Identify which cell holds the provided text, then report its (x, y) central coordinate. 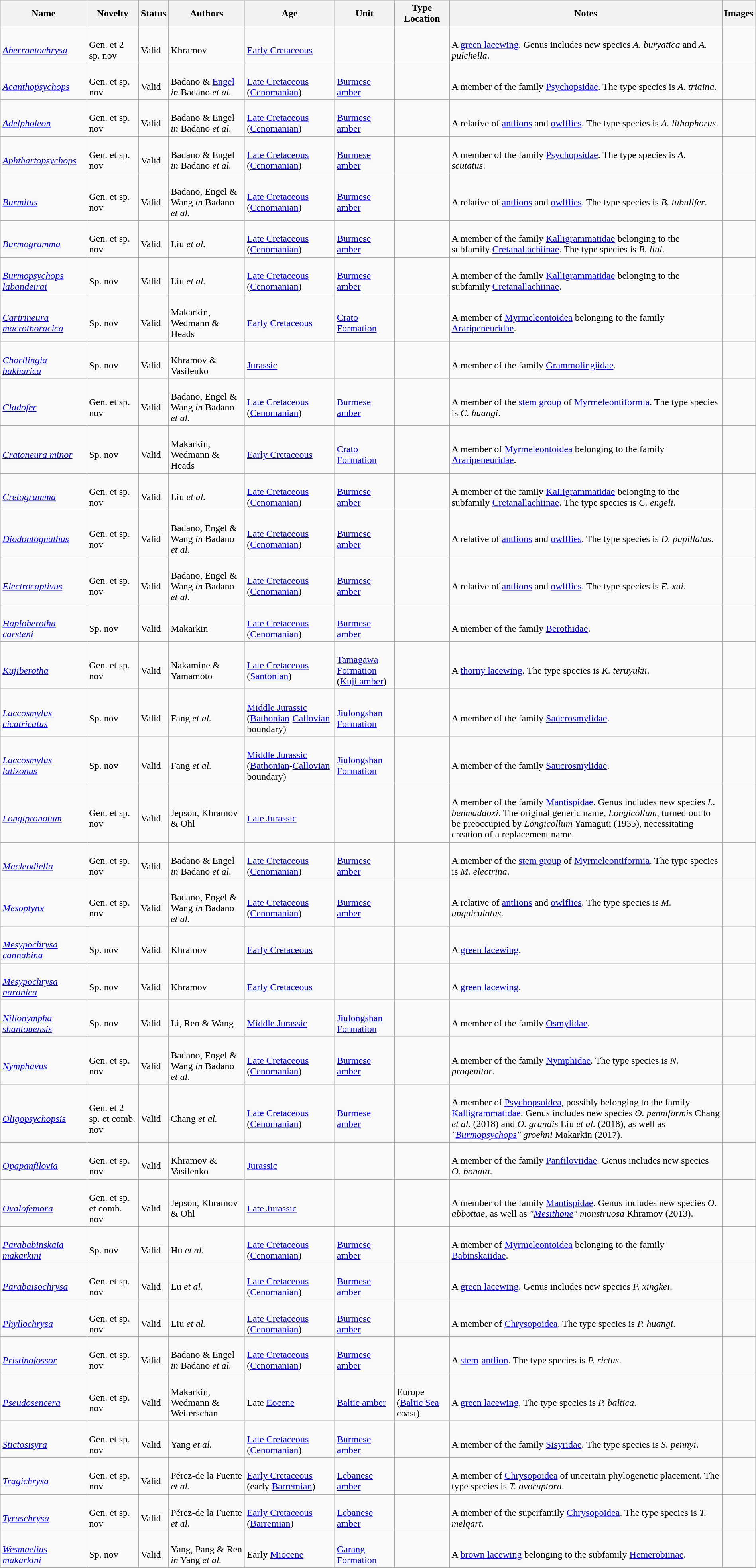
Haploberotha carsteni (44, 623)
A member of Chrysopoidea. The type species is P. huangi. (586, 1318)
Kujiberotha (44, 665)
A member of the family Osmylidae. (586, 1018)
Gen. et sp. et comb. nov (113, 1203)
Tamagawa Formation(Kuji amber) (364, 665)
Mesoptynx (44, 903)
Adelpholeon (44, 118)
Nilionympha shantouensis (44, 1018)
Early Cretaceous (Barremian) (290, 1513)
Pristinofossor (44, 1355)
Mesypochrysa cannabina (44, 945)
Pseudosencera (44, 1397)
Type Location (422, 14)
Authors (207, 14)
Phyllochrysa (44, 1318)
A brown lacewing belonging to the subfamily Hemerobiinae. (586, 1549)
Chorilingia bakharica (44, 360)
A member of the family Kalligrammatidae belonging to the subfamily Cretanallachiinae. (586, 276)
A green lacewing. The type species is P. baltica. (586, 1397)
Nymphavus (44, 1060)
A stem-antlion. The type species is P. rictus. (586, 1355)
Yang, Pang & Ren in Yang et al. (207, 1549)
Unit (364, 14)
A relative of antlions and owlflies. The type species is E. xui. (586, 581)
Late Cretaceous (Santonian) (290, 665)
Cratoneura minor (44, 449)
Aberrantochrysa (44, 45)
A member of Myrmeleontoidea belonging to the family Babinskaiidae. (586, 1245)
A member of the stem group of Myrmeleontiformia. The type species is C. huangi. (586, 402)
Garang Formation (364, 1549)
Wesmaelius makarkini (44, 1549)
Caririneura macrothoracica (44, 317)
Stictosisyra (44, 1439)
Li, Ren & Wang (207, 1018)
A thorny lacewing. The type species is K. teruyukii. (586, 665)
Status (154, 14)
Aphthartopsychops (44, 155)
Gen. et 2 sp. nov (113, 45)
Age (290, 14)
A member of the family Berothidae. (586, 623)
A relative of antlions and owlflies. The type species is M. unguiculatus. (586, 903)
Burmitus (44, 197)
A relative of antlions and owlflies. The type species is B. tubulifer. (586, 197)
Name (44, 14)
Acanthopsychops (44, 81)
A member of the family Kalligrammatidae belonging to the subfamily Cretanallachiinae. The type species is C. engeli. (586, 491)
Yang et al. (207, 1439)
A green lacewing. Genus includes new species A. buryatica and A. pulchella. (586, 45)
A relative of antlions and owlflies. The type species is D. papillatus. (586, 534)
A member of the family Nymphidae. The type species is N. progenitor. (586, 1060)
A green lacewing. Genus includes new species P. xingkei. (586, 1282)
Burmopsychops labandeirai (44, 276)
A member of the family Sisyridae. The type species is S. pennyi. (586, 1439)
Images (739, 14)
Longipronotum (44, 813)
Gen. et 2 sp. et comb. nov (113, 1113)
Europe (Baltic Sea coast) (422, 1397)
A member of the family Panfiloviidae. Genus includes new species O. bonata. (586, 1160)
A member of the family Psychopsidae. The type species is A. scutatus. (586, 155)
Early Miocene (290, 1549)
A member of the family Grammolingiidae. (586, 360)
Cladofer (44, 402)
Opapanfilovia (44, 1160)
Baltic amber (364, 1397)
Macleodiella (44, 861)
A member of the family Kalligrammatidae belonging to the subfamily Cretanallachiinae. The type species is B. liui. (586, 239)
A member of Chrysopoidea of uncertain phylogenetic placement. The type species is T. ovoruptora. (586, 1476)
A relative of antlions and owlflies. The type species is A. lithophorus. (586, 118)
Late Eocene (290, 1397)
Electrocaptivus (44, 581)
Ovalofemora (44, 1203)
Parabaisochrysa (44, 1282)
Tragichrysa (44, 1476)
Novelty (113, 14)
Makarkin (207, 623)
Burmogramma (44, 239)
Laccosmylus cicatricatus (44, 713)
Chang et al. (207, 1113)
Parababinskaia makarkini (44, 1245)
Lu et al. (207, 1282)
Hu et al. (207, 1245)
Cretogramma (44, 491)
Early Cretaceous (early Barremian) (290, 1476)
Diodontognathus (44, 534)
Mesypochrysa naranica (44, 981)
Makarkin, Wedmann & Weiterschan (207, 1397)
A member of the family Psychopsidae. The type species is A. triaina. (586, 81)
Laccosmylus latizonus (44, 760)
A member of the stem group of Myrmeleontiformia. The type species is M. electrina. (586, 861)
A member of the superfamily Chrysopoidea. The type species is T. melqart. (586, 1513)
A member of the family Mantispidae. Genus includes new species O. abbottae, as well as "Mesithone" monstruosa Khramov (2013). (586, 1203)
Notes (586, 14)
Middle Jurassic (290, 1018)
Nakamine & Yamamoto (207, 665)
Oligopsychopsis (44, 1113)
Tyruschrysa (44, 1513)
